Identify which cell holds the provided text, then report its (x, y) central coordinate. 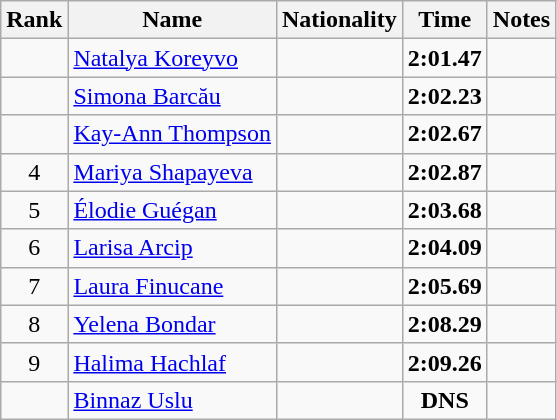
2:08.29 (444, 324)
Mariya Shapayeva (172, 172)
Name (172, 20)
Élodie Guégan (172, 210)
2:09.26 (444, 362)
Notes (521, 20)
2:02.23 (444, 96)
Laura Finucane (172, 286)
9 (34, 362)
8 (34, 324)
Yelena Bondar (172, 324)
Larisa Arcip (172, 248)
5 (34, 210)
2:01.47 (444, 58)
Halima Hachlaf (172, 362)
2:04.09 (444, 248)
Natalya Koreyvo (172, 58)
Nationality (339, 20)
2:02.67 (444, 134)
Kay-Ann Thompson (172, 134)
7 (34, 286)
4 (34, 172)
DNS (444, 400)
Rank (34, 20)
2:02.87 (444, 172)
Time (444, 20)
Binnaz Uslu (172, 400)
6 (34, 248)
Simona Barcău (172, 96)
2:03.68 (444, 210)
2:05.69 (444, 286)
